Provide the (x, y) coordinate of the cell's center where the given text is located.  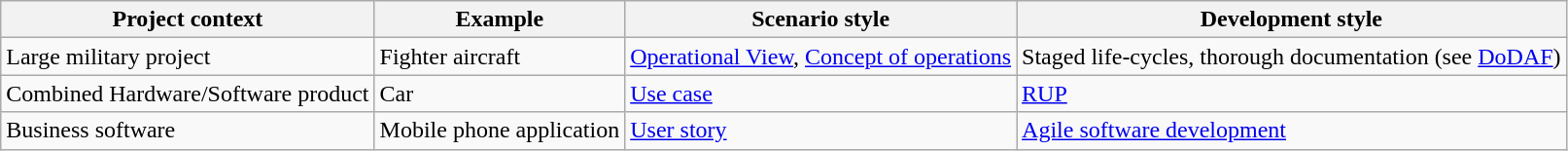
Large military project (188, 57)
Agile software development (1292, 131)
Staged life-cycles, thorough documentation (see DoDAF) (1292, 57)
Operational View, Concept of operations (820, 57)
Project context (188, 19)
Mobile phone application (500, 131)
Scenario style (820, 19)
Use case (820, 94)
Example (500, 19)
Development style (1292, 19)
Combined Hardware/Software product (188, 94)
User story (820, 131)
RUP (1292, 94)
Car (500, 94)
Business software (188, 131)
Fighter aircraft (500, 57)
